Provide the [X, Y] coordinate of the cell's center where the given text is located.  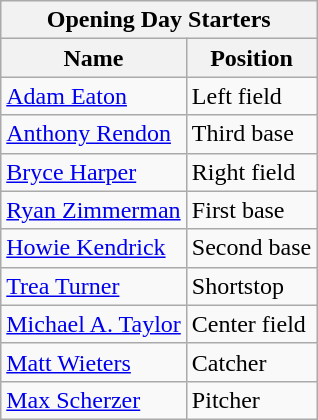
Right field [251, 172]
Shortstop [251, 286]
Anthony Rendon [94, 134]
Left field [251, 96]
Second base [251, 248]
Bryce Harper [94, 172]
Michael A. Taylor [94, 324]
Third base [251, 134]
Catcher [251, 362]
Ryan Zimmerman [94, 210]
Position [251, 58]
Name [94, 58]
First base [251, 210]
Center field [251, 324]
Howie Kendrick [94, 248]
Opening Day Starters [159, 20]
Matt Wieters [94, 362]
Trea Turner [94, 286]
Max Scherzer [94, 400]
Adam Eaton [94, 96]
Pitcher [251, 400]
